Provide the [x, y] coordinate of the cell's center where the given text is located.  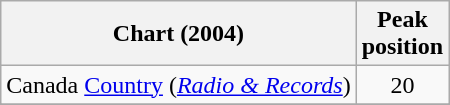
Peakposition [402, 34]
20 [402, 85]
Chart (2004) [178, 34]
Canada Country (Radio & Records) [178, 85]
